Provide the (x, y) coordinate of the cell's center where the given text is located.  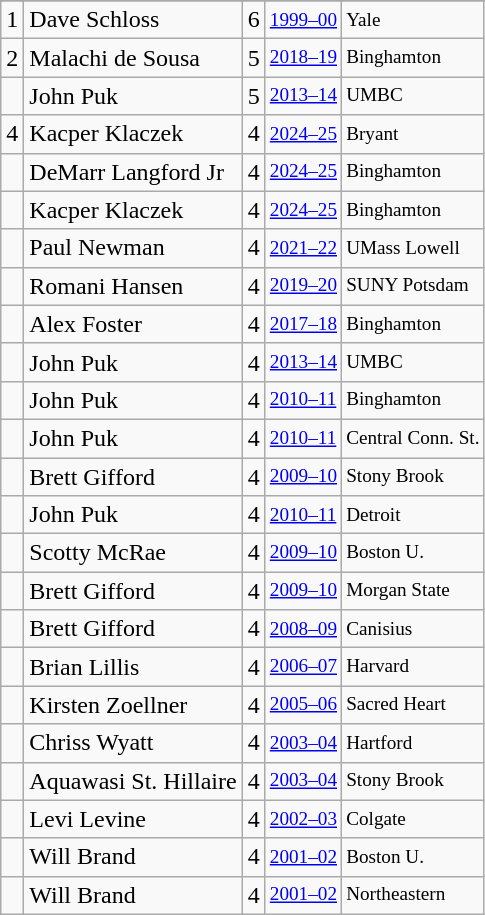
Detroit (413, 515)
Sacred Heart (413, 705)
2002–03 (303, 819)
Levi Levine (133, 819)
DeMarr Langford Jr (133, 172)
Dave Schloss (133, 20)
2018–19 (303, 58)
2 (12, 58)
Brian Lillis (133, 667)
Yale (413, 20)
Central Conn. St. (413, 438)
Hartford (413, 743)
1999–00 (303, 20)
Aquawasi St. Hillaire (133, 781)
1 (12, 20)
2005–06 (303, 705)
2006–07 (303, 667)
Northeastern (413, 895)
Morgan State (413, 591)
Alex Foster (133, 324)
Scotty McRae (133, 553)
Bryant (413, 134)
Kirsten Zoellner (133, 705)
6 (254, 20)
2019–20 (303, 286)
Colgate (413, 819)
Malachi de Sousa (133, 58)
Harvard (413, 667)
Canisius (413, 629)
2021–22 (303, 248)
Chriss Wyatt (133, 743)
2008–09 (303, 629)
Paul Newman (133, 248)
Romani Hansen (133, 286)
UMass Lowell (413, 248)
SUNY Potsdam (413, 286)
2017–18 (303, 324)
